Locate the cell with the specified text and output its [X, Y] center coordinate. 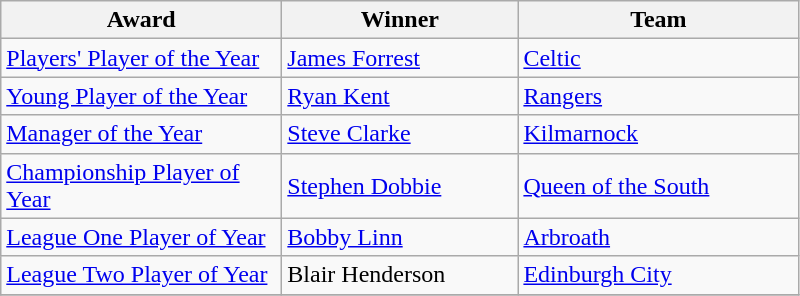
Celtic [658, 58]
Young Player of the Year [142, 96]
Championship Player of Year [142, 186]
Blair Henderson [400, 275]
Queen of the South [658, 186]
James Forrest [400, 58]
Bobby Linn [400, 237]
Award [142, 20]
Stephen Dobbie [400, 186]
League Two Player of Year [142, 275]
Steve Clarke [400, 134]
Team [658, 20]
Arbroath [658, 237]
Edinburgh City [658, 275]
Ryan Kent [400, 96]
Rangers [658, 96]
Manager of the Year [142, 134]
Winner [400, 20]
Kilmarnock [658, 134]
Players' Player of the Year [142, 58]
League One Player of Year [142, 237]
